Determine the [X, Y] coordinate at the center of the cell enclosing the given text.  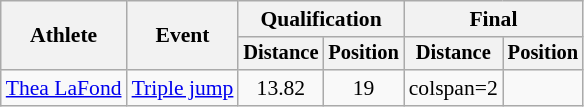
Qualification [320, 19]
Athlete [64, 36]
13.82 [280, 88]
19 [363, 88]
colspan=2 [454, 88]
Triple jump [183, 88]
Final [494, 19]
Event [183, 36]
Thea LaFond [64, 88]
